Provide the [x, y] coordinate of the cell's center where the given text is located.  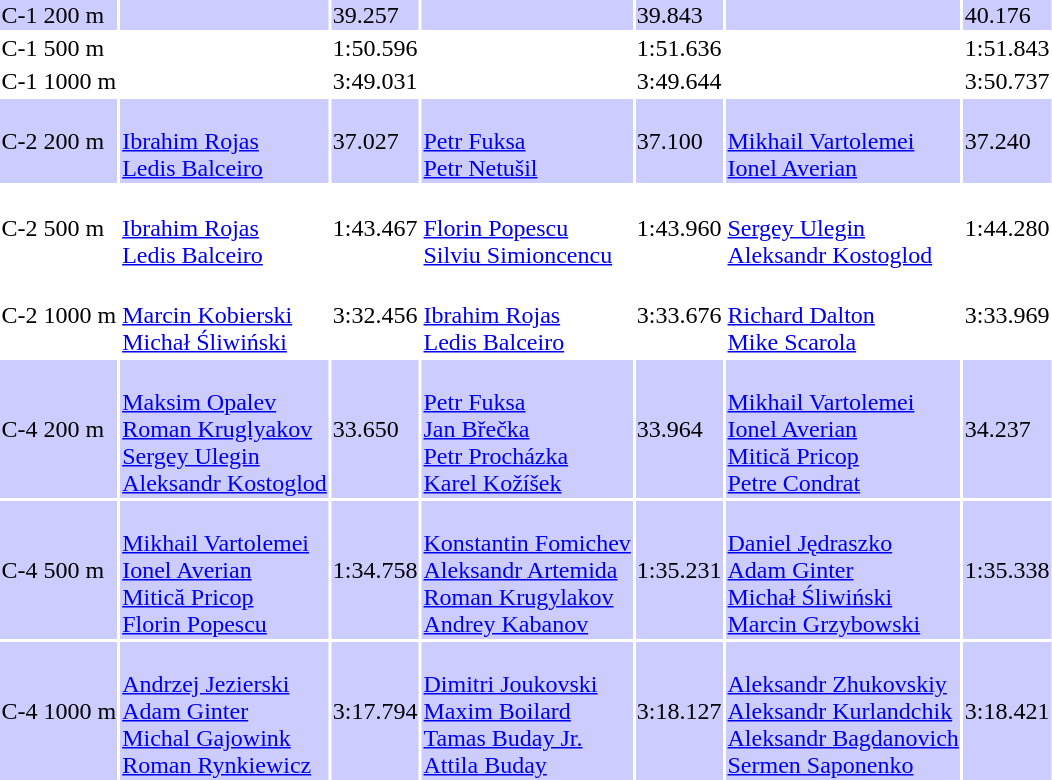
1:43.960 [679, 228]
1:51.636 [679, 48]
33.964 [679, 429]
Konstantin FomichevAleksandr ArtemidaRoman KrugylakovAndrey Kabanov [527, 570]
Mikhail VartolemeiIonel Averian [843, 141]
Mikhail VartolemeiIonel AverianMitică PricopFlorin Popescu [225, 570]
Florin PopescuSilviu Simioncencu [527, 228]
1:44.280 [1007, 228]
Sergey UleginAleksandr Kostoglod [843, 228]
3:49.644 [679, 81]
C-4 500 m [59, 570]
3:50.737 [1007, 81]
Marcin KobierskiMichał Śliwiński [225, 315]
37.027 [375, 141]
33.650 [375, 429]
3:18.127 [679, 711]
1:35.338 [1007, 570]
3:17.794 [375, 711]
Daniel JędraszkoAdam GinterMichał ŚliwińskiMarcin Grzybowski [843, 570]
C-2 200 m [59, 141]
39.843 [679, 15]
Petr FuksaPetr Netušil [527, 141]
40.176 [1007, 15]
Petr FuksaJan BřečkaPetr ProcházkaKarel Kožíšek [527, 429]
C-2 500 m [59, 228]
39.257 [375, 15]
C-4 1000 m [59, 711]
Andrzej JezierskiAdam GinterMichal GajowinkRoman Rynkiewicz [225, 711]
37.100 [679, 141]
C-4 200 m [59, 429]
Dimitri JoukovskiMaxim BoilardTamas Buday Jr.Attila Buday [527, 711]
1:50.596 [375, 48]
1:35.231 [679, 570]
1:34.758 [375, 570]
34.237 [1007, 429]
3:33.676 [679, 315]
3:18.421 [1007, 711]
1:43.467 [375, 228]
37.240 [1007, 141]
3:32.456 [375, 315]
1:51.843 [1007, 48]
C-1 1000 m [59, 81]
C-1 200 m [59, 15]
Aleksandr ZhukovskiyAleksandr KurlandchikAleksandr BagdanovichSermen Saponenko [843, 711]
3:49.031 [375, 81]
C-1 500 m [59, 48]
C-2 1000 m [59, 315]
Mikhail VartolemeiIonel AverianMitică PricopPetre Condrat [843, 429]
Richard DaltonMike Scarola [843, 315]
3:33.969 [1007, 315]
Maksim OpalevRoman KruglyakovSergey UleginAleksandr Kostoglod [225, 429]
